Output the [x, y] coordinate of the center of the cell containing the given text.  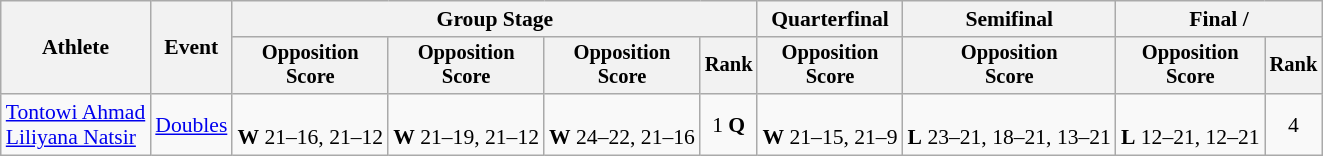
Final / [1219, 19]
Tontowi AhmadLiliyana Natsir [76, 124]
W 21–16, 21–12 [310, 124]
W 24–22, 21–16 [622, 124]
Group Stage [494, 19]
Doubles [191, 124]
Quarterfinal [830, 19]
Event [191, 48]
1 Q [729, 124]
W 21–19, 21–12 [466, 124]
Semifinal [1010, 19]
L 12–21, 12–21 [1190, 124]
Athlete [76, 48]
L 23–21, 18–21, 13–21 [1010, 124]
4 [1294, 124]
W 21–15, 21–9 [830, 124]
